Output the (x, y) coordinate of the center of the cell containing the given text.  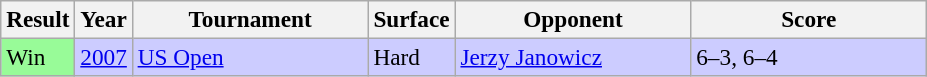
Tournament (250, 19)
Year (104, 19)
US Open (250, 57)
2007 (104, 57)
Surface (412, 19)
Win (38, 57)
6–3, 6–4 (809, 57)
Opponent (573, 19)
Jerzy Janowicz (573, 57)
Score (809, 19)
Hard (412, 57)
Result (38, 19)
